Return the (X, Y) coordinate for the center point of the cell that contains the specified text.  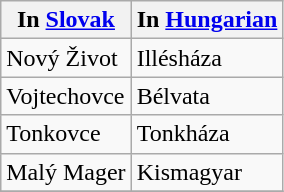
In Hungarian (207, 20)
Malý Mager (66, 172)
Kismagyar (207, 172)
Bélvata (207, 96)
Vojtechovce (66, 96)
Illésháza (207, 58)
Tonkháza (207, 134)
Tonkovce (66, 134)
Nový Život (66, 58)
In Slovak (66, 20)
